Pinpoint the cell where the given text exists, returning its (x, y) midpoint coordinate. 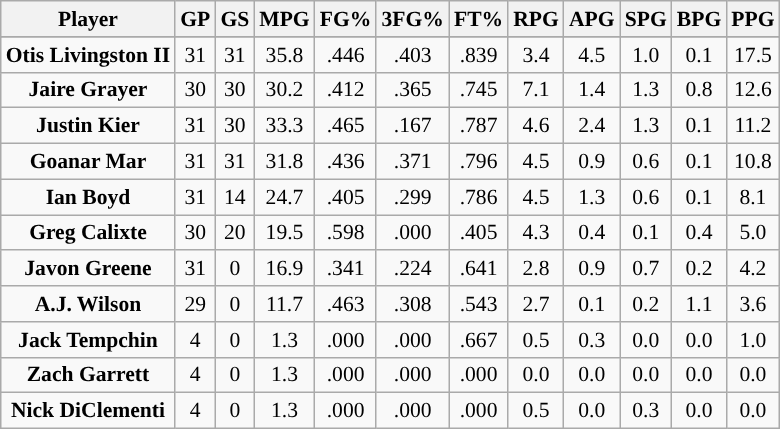
Nick DiClementi (88, 411)
35.8 (284, 55)
PPG (752, 19)
.465 (346, 126)
29 (195, 304)
.365 (412, 90)
1.1 (700, 304)
Justin Kier (88, 126)
4.2 (752, 269)
7.1 (536, 90)
.641 (478, 269)
Javon Greene (88, 269)
RPG (536, 19)
.839 (478, 55)
Zach Garrett (88, 375)
.299 (412, 197)
.403 (412, 55)
.543 (478, 304)
FT% (478, 19)
11.2 (752, 126)
GS (234, 19)
SPG (646, 19)
2.4 (592, 126)
0.8 (700, 90)
11.7 (284, 304)
17.5 (752, 55)
.341 (346, 269)
.786 (478, 197)
Otis Livingston II (88, 55)
.667 (478, 340)
3.6 (752, 304)
2.7 (536, 304)
19.5 (284, 233)
APG (592, 19)
33.3 (284, 126)
.446 (346, 55)
.787 (478, 126)
.796 (478, 162)
.436 (346, 162)
.598 (346, 233)
FG% (346, 19)
4.6 (536, 126)
Ian Boyd (88, 197)
GP (195, 19)
2.8 (536, 269)
8.1 (752, 197)
.371 (412, 162)
31.8 (284, 162)
14 (234, 197)
3.4 (536, 55)
24.7 (284, 197)
16.9 (284, 269)
10.8 (752, 162)
Jack Tempchin (88, 340)
Goanar Mar (88, 162)
Jaire Grayer (88, 90)
.412 (346, 90)
20 (234, 233)
MPG (284, 19)
BPG (700, 19)
.745 (478, 90)
.463 (346, 304)
12.6 (752, 90)
5.0 (752, 233)
3FG% (412, 19)
.308 (412, 304)
A.J. Wilson (88, 304)
0.7 (646, 269)
Greg Calixte (88, 233)
30.2 (284, 90)
.167 (412, 126)
1.4 (592, 90)
.224 (412, 269)
Player (88, 19)
4.3 (536, 233)
